Identify which cell holds the provided text, then report its (x, y) central coordinate. 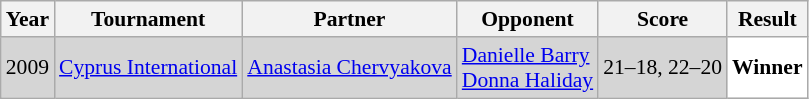
Winner (768, 68)
Partner (350, 19)
Anastasia Chervyakova (350, 68)
Cyprus International (148, 68)
Opponent (528, 19)
Year (28, 19)
Tournament (148, 19)
2009 (28, 68)
Result (768, 19)
21–18, 22–20 (662, 68)
Score (662, 19)
Danielle Barry Donna Haliday (528, 68)
